Find where the given text appears and provide that cell's center as [x, y] coordinate. 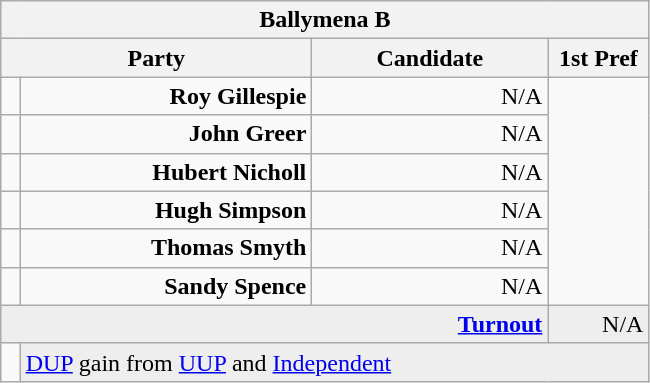
Candidate [430, 58]
John Greer [166, 134]
Hubert Nicholl [166, 172]
Roy Gillespie [166, 96]
Sandy Spence [166, 286]
DUP gain from UUP and Independent [334, 362]
Turnout [274, 324]
Ballymena B [325, 20]
1st Pref [598, 58]
Hugh Simpson [166, 210]
Thomas Smyth [166, 248]
Party [156, 58]
